Identify which cell holds the provided text, then report its [x, y] central coordinate. 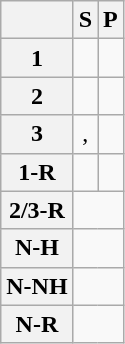
, [85, 134]
3 [37, 134]
N-R [37, 324]
N-H [37, 248]
1-R [37, 172]
1 [37, 58]
P [111, 20]
N-NH [37, 286]
2 [37, 96]
S [85, 20]
2/3-R [37, 210]
